Scan for the cell matching the given text and deliver its (x, y) coordinate at center. 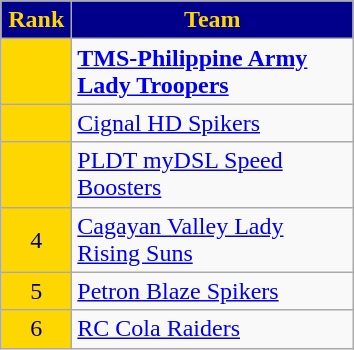
5 (36, 291)
4 (36, 240)
6 (36, 329)
TMS-Philippine Army Lady Troopers (212, 72)
Team (212, 20)
RC Cola Raiders (212, 329)
Petron Blaze Spikers (212, 291)
Cagayan Valley Lady Rising Suns (212, 240)
PLDT myDSL Speed Boosters (212, 174)
Cignal HD Spikers (212, 123)
Rank (36, 20)
